Return the [X, Y] coordinate for the center point of the cell that contains the specified text.  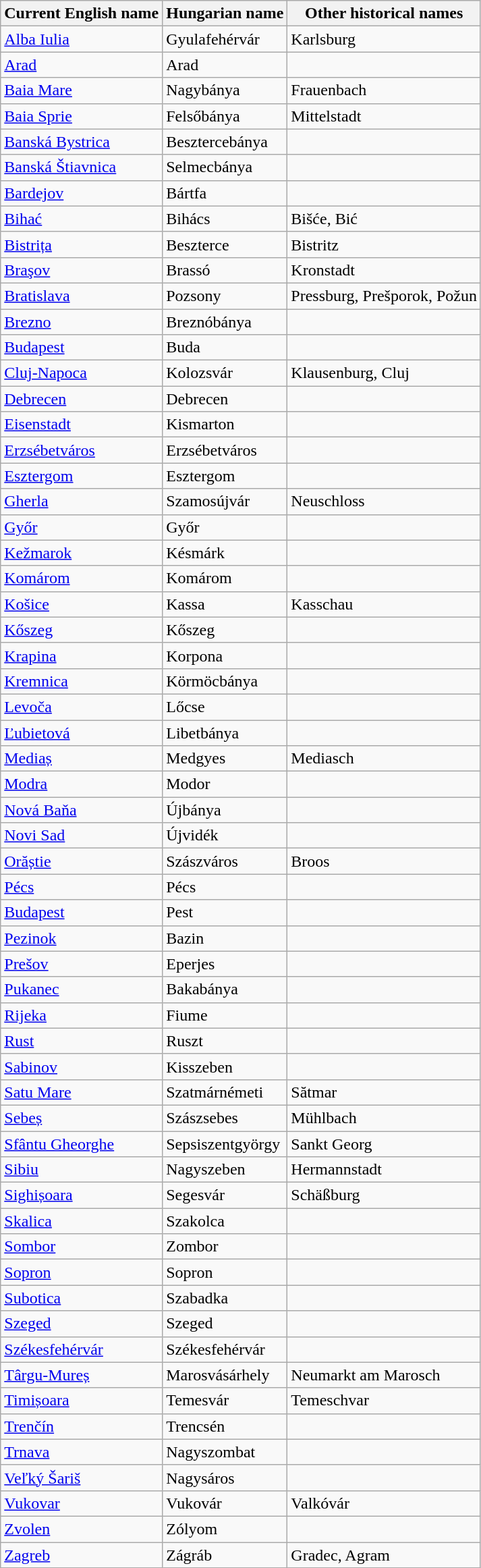
Szakolca [225, 1221]
Zólyom [225, 1529]
Schäßburg [385, 1195]
Medgyes [225, 759]
Besztercebánya [225, 142]
Mühlbach [385, 1118]
Szászváros [225, 861]
Bakabánya [225, 990]
Trencsén [225, 1426]
Vukovár [225, 1503]
Neuschloss [385, 502]
Braşov [82, 270]
Nagybánya [225, 90]
Târgu-Mureș [82, 1375]
Sătmar [385, 1092]
Késmárk [225, 553]
Sabinov [82, 1066]
Other historical names [385, 13]
Bardejov [82, 193]
Frauenbach [385, 90]
Bistrița [82, 244]
Szamosújvár [225, 502]
Bišće, Bić [385, 219]
Mediasch [385, 759]
Libetbánya [225, 732]
Szatmárnémeti [225, 1092]
Orăștie [82, 861]
Modra [82, 784]
Zagreb [82, 1555]
Rijeka [82, 1015]
Segesvár [225, 1195]
Baia Sprie [82, 116]
Breznóbánya [225, 322]
Veľký Šariš [82, 1478]
Kassa [225, 604]
Sankt Georg [385, 1144]
Krapina [82, 655]
Current English name [82, 13]
Temesvár [225, 1401]
Gradec, Agram [385, 1555]
Nagyszombat [225, 1452]
Trenčín [82, 1426]
Zvolen [82, 1529]
Temeschvar [385, 1401]
Kežmarok [82, 553]
Bihács [225, 219]
Nagyszeben [225, 1170]
Marosvásárhely [225, 1375]
Novi Sad [82, 836]
Banská Bystrica [82, 142]
Mediaș [82, 759]
Bistritz [385, 244]
Timișoara [82, 1401]
Valkóvár [385, 1503]
Felsőbánya [225, 116]
Nová Baňa [82, 810]
Zágráb [225, 1555]
Prešov [82, 964]
Sighișoara [82, 1195]
Bihać [82, 219]
Sepsiszentgyörgy [225, 1144]
Mittelstadt [385, 116]
Selmecbánya [225, 167]
Bazin [225, 938]
Bártfa [225, 193]
Kremnica [82, 681]
Szászsebes [225, 1118]
Pest [225, 913]
Pezinok [82, 938]
Brassó [225, 270]
Ľubietová [82, 732]
Hermannstadt [385, 1170]
Bratislava [82, 296]
Fiume [225, 1015]
Trnava [82, 1452]
Lőcse [225, 707]
Újbánya [225, 810]
Baia Mare [82, 90]
Modor [225, 784]
Cluj-Napoca [82, 373]
Alba Iulia [82, 39]
Pukanec [82, 990]
Neumarkt am Marosch [385, 1375]
Újvidék [225, 836]
Eperjes [225, 964]
Satu Mare [82, 1092]
Pozsony [225, 296]
Szabadka [225, 1298]
Karlsburg [385, 39]
Kisszeben [225, 1066]
Hungarian name [225, 13]
Klausenburg, Cluj [385, 373]
Rust [82, 1041]
Košice [82, 604]
Kolozsvár [225, 373]
Nagysáros [225, 1478]
Broos [385, 861]
Sibiu [82, 1170]
Korpona [225, 655]
Sebeș [82, 1118]
Levoča [82, 707]
Banská Štiavnica [82, 167]
Beszterce [225, 244]
Eisenstadt [82, 425]
Sombor [82, 1247]
Kismarton [225, 425]
Brezno [82, 322]
Zombor [225, 1247]
Gherla [82, 502]
Gyulafehérvár [225, 39]
Pressburg, Prešporok, Požun [385, 296]
Vukovar [82, 1503]
Kasschau [385, 604]
Buda [225, 348]
Körmöcbánya [225, 681]
Kronstadt [385, 270]
Skalica [82, 1221]
Subotica [82, 1298]
Sfântu Gheorghe [82, 1144]
Ruszt [225, 1041]
